Pinpoint the cell where the given text exists, returning its [X, Y] midpoint coordinate. 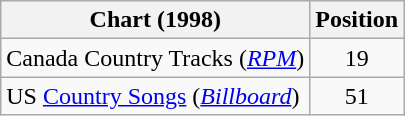
19 [357, 58]
51 [357, 96]
US Country Songs (Billboard) [156, 96]
Position [357, 20]
Canada Country Tracks (RPM) [156, 58]
Chart (1998) [156, 20]
